Provide the [X, Y] coordinate of the cell's center where the given text is located.  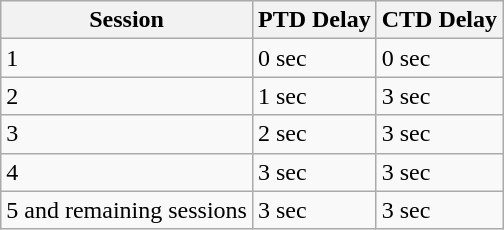
2 sec [314, 134]
Session [127, 20]
PTD Delay [314, 20]
5 and remaining sessions [127, 210]
3 [127, 134]
1 [127, 58]
4 [127, 172]
1 sec [314, 96]
2 [127, 96]
CTD Delay [439, 20]
